For the text-containing cell, return its midpoint in [x, y] coordinate format. 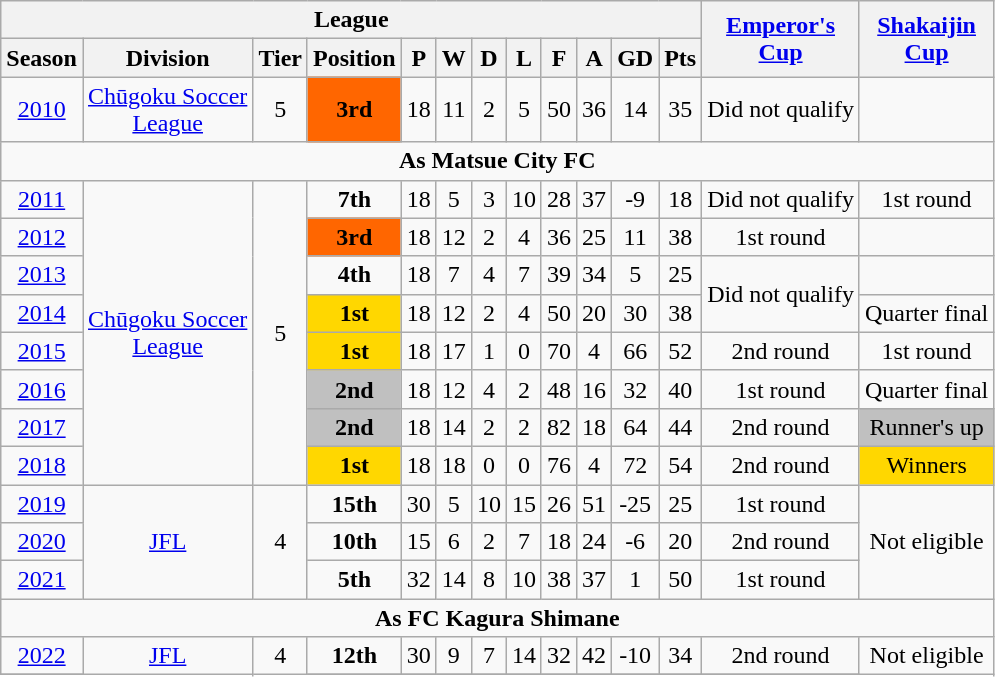
Division [167, 58]
2012 [42, 237]
L [524, 58]
2015 [42, 351]
2018 [42, 465]
As Matsue City FC [498, 161]
-25 [636, 503]
-9 [636, 199]
7th [354, 199]
64 [636, 427]
W [454, 58]
72 [636, 465]
51 [594, 503]
39 [558, 275]
16 [594, 389]
Emperor'sCup [781, 39]
4th [354, 275]
2011 [42, 199]
9 [454, 656]
2013 [42, 275]
ShakaijinCup [926, 39]
2017 [42, 427]
40 [680, 389]
F [558, 58]
Pts [680, 58]
8 [488, 580]
82 [558, 427]
2022 [42, 656]
2021 [42, 580]
54 [680, 465]
GD [636, 58]
Runner's up [926, 427]
Tier [280, 58]
2014 [42, 313]
2010 [42, 110]
2016 [42, 389]
-6 [636, 542]
42 [594, 656]
12th [354, 656]
44 [680, 427]
A [594, 58]
D [488, 58]
League [352, 20]
66 [636, 351]
17 [454, 351]
24 [594, 542]
26 [558, 503]
-10 [636, 656]
6 [454, 542]
Winners [926, 465]
Season [42, 58]
35 [680, 110]
3 [488, 199]
5th [354, 580]
76 [558, 465]
As FC Kagura Shimane [498, 618]
15th [354, 503]
28 [558, 199]
2019 [42, 503]
Position [354, 58]
70 [558, 351]
2020 [42, 542]
48 [558, 389]
10th [354, 542]
P [418, 58]
52 [680, 351]
